Provide the [x, y] coordinate of the cell's center where the given text is located.  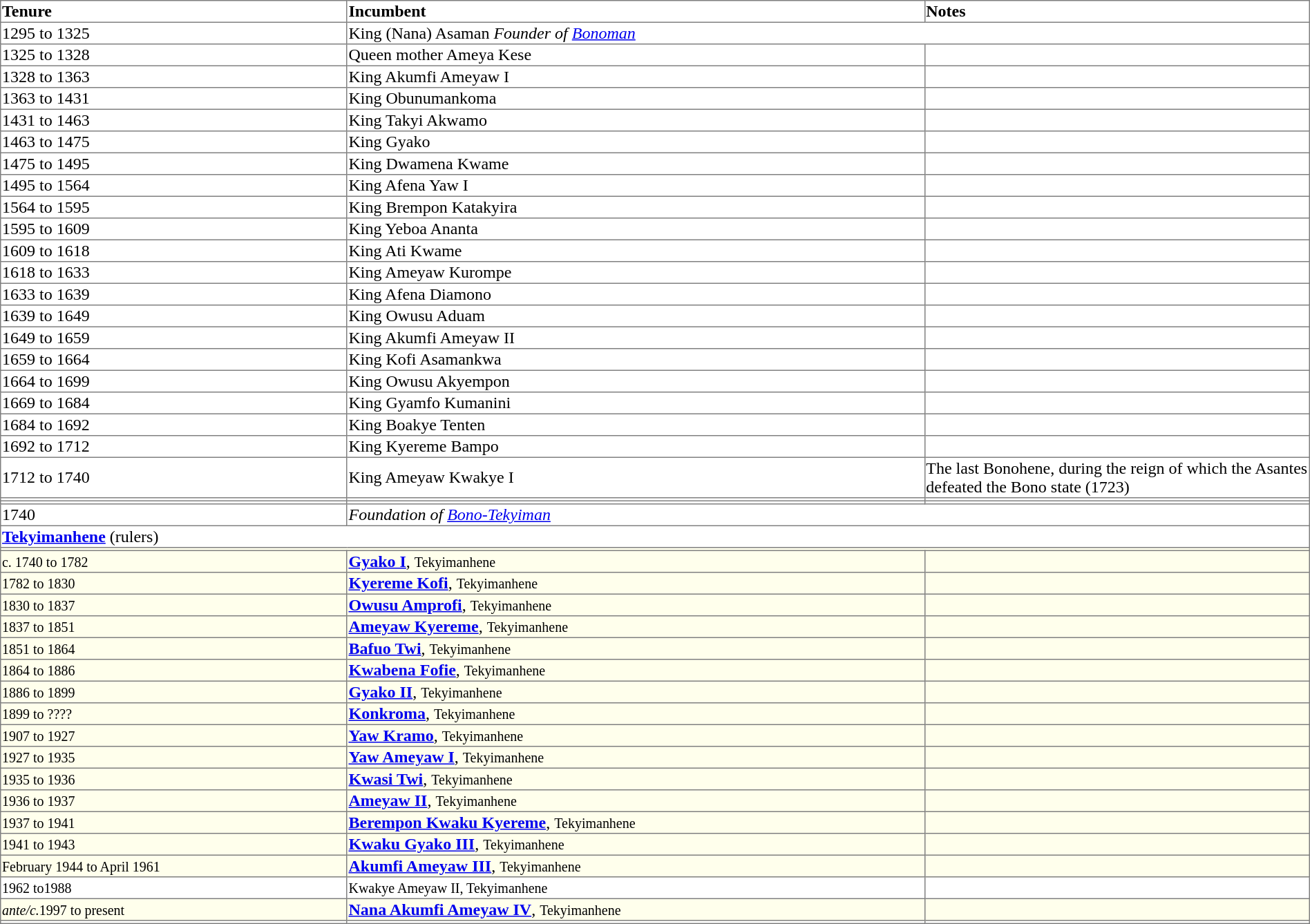
1325 to 1328 [174, 55]
1830 to 1837 [174, 605]
Akumfi Ameyaw III, Tekyimanhene [636, 866]
King Ameyaw Kurompe [636, 273]
Yaw Kramo, Tekyimanhene [636, 735]
Kwasi Twi, Tekyimanhene [636, 779]
Yaw Ameyaw I, Tekyimanhene [636, 758]
1936 to 1937 [174, 801]
1907 to 1927 [174, 735]
Konkroma, Tekyimanhene [636, 714]
King Brempon Katakyira [636, 207]
King Ameyaw Kwakye I [636, 477]
February 1944 to April 1961 [174, 866]
c. 1740 to 1782 [174, 561]
1937 to 1941 [174, 822]
Ameyaw II, Tekyimanhene [636, 801]
King Akumfi Ameyaw II [636, 338]
King Gyako [636, 142]
ante/c.1997 to present [174, 909]
Tekyimanhene (rulers) [655, 537]
1851 to 1864 [174, 648]
1659 to 1664 [174, 360]
1692 to 1712 [174, 447]
1941 to 1943 [174, 845]
1712 to 1740 [174, 477]
1618 to 1633 [174, 273]
1649 to 1659 [174, 338]
King Takyi Akwamo [636, 120]
1609 to 1618 [174, 251]
1564 to 1595 [174, 207]
1684 to 1692 [174, 425]
Owusu Amprofi, Tekyimanhene [636, 605]
Queen mother Ameya Kese [636, 55]
1475 to 1495 [174, 164]
Incumbent [636, 12]
Kwakye Ameyaw II, Tekyimanhene [636, 888]
1664 to 1699 [174, 381]
Tenure [174, 12]
King Boakye Tenten [636, 425]
1837 to 1851 [174, 627]
1431 to 1463 [174, 120]
Notes [1117, 12]
1899 to ???? [174, 714]
King Ati Kwame [636, 251]
Foundation of Bono-Tekyiman [828, 515]
King Kyereme Bampo [636, 447]
Ameyaw Kyereme, Tekyimanhene [636, 627]
King Owusu Akyempon [636, 381]
King Dwamena Kwame [636, 164]
1328 to 1363 [174, 77]
King Afena Diamono [636, 294]
Nana Akumfi Ameyaw IV, Tekyimanhene [636, 909]
1740 [174, 515]
Kyereme Kofi, Tekyimanhene [636, 584]
1864 to 1886 [174, 671]
King (Nana) Asaman Founder of Bonoman [828, 33]
1633 to 1639 [174, 294]
King Kofi Asamankwa [636, 360]
1295 to 1325 [174, 33]
1927 to 1935 [174, 758]
1669 to 1684 [174, 403]
1363 to 1431 [174, 99]
King Gyamfo Kumanini [636, 403]
Berempon Kwaku Kyereme, Tekyimanhene [636, 822]
King Owusu Aduam [636, 316]
1962 to1988 [174, 888]
King Afena Yaw I [636, 186]
1886 to 1899 [174, 692]
1782 to 1830 [174, 584]
1495 to 1564 [174, 186]
King Obunumankoma [636, 99]
Bafuo Twi, Tekyimanhene [636, 648]
Gyako II, Tekyimanhene [636, 692]
1463 to 1475 [174, 142]
1639 to 1649 [174, 316]
1595 to 1609 [174, 229]
Kwabena Fofie, Tekyimanhene [636, 671]
The last Bonohene, during the reign of which the Asantes defeated the Bono state (1723) [1117, 477]
Kwaku Gyako III, Tekyimanhene [636, 845]
King Akumfi Ameyaw I [636, 77]
1935 to 1936 [174, 779]
Gyako I, Tekyimanhene [636, 561]
King Yeboa Ananta [636, 229]
